Return [X, Y] of the center of cell containing provided text 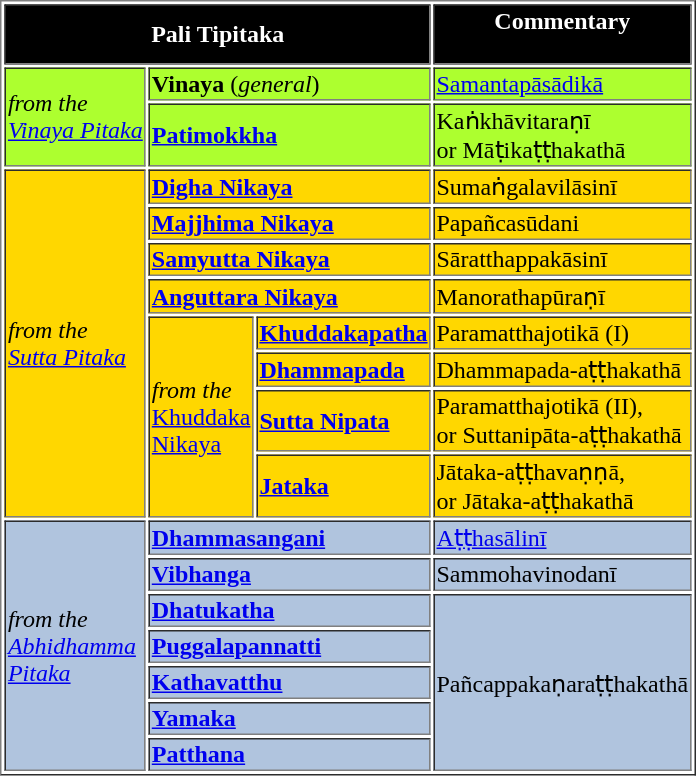
Papañcasūdani [563, 224]
Pañcappakaṇaraṭṭhakathā [563, 682]
Jataka [343, 486]
Sāratthappakāsinī [563, 260]
Dhatukatha [290, 610]
Patthana [290, 754]
Kaṅkhāvitaraṇīor Māṭikaṭṭhakathā [563, 136]
Yamaka [290, 718]
from theAbhidhamma Pitaka [76, 645]
Digha Nikaya [290, 187]
Kathavatthu [290, 682]
Jātaka-aṭṭhavaṇṇā,or Jātaka-aṭṭhakathā [563, 486]
Dhammasangani [290, 537]
Aṭṭhasālinī [563, 537]
Anguttara Nikaya [290, 296]
Vibhanga [290, 574]
from theKhuddakaNikaya [202, 416]
Sutta Nipata [343, 421]
Paramatthajotikā (I) [563, 332]
Commentary [563, 34]
Pali Tipitaka [218, 34]
Samyutta Nikaya [290, 260]
Patimokkha [290, 136]
Manorathapūraṇī [563, 296]
Puggalapannatti [290, 646]
Paramatthajotikā (II),or Suttanipāta-aṭṭhakathā [563, 421]
Majjhima Nikaya [290, 224]
from theSutta Pitaka [76, 344]
Dhammapada [343, 369]
Dhammapada-aṭṭhakathā [563, 369]
Samantapāsādikā [563, 84]
Khuddakapatha [343, 332]
Vinaya (general) [290, 84]
from theVinaya Pitaka [76, 118]
Sumaṅgalavilāsinī [563, 187]
Sammohavinodanī [563, 574]
